Extract the [X, Y] coordinate from the center of the cell holding the provided text.  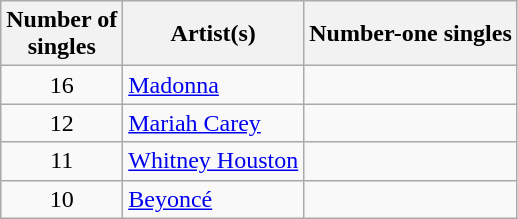
10 [62, 199]
16 [62, 85]
Number ofsingles [62, 34]
Number-one singles [411, 34]
Beyoncé [214, 199]
11 [62, 161]
Mariah Carey [214, 123]
Whitney Houston [214, 161]
12 [62, 123]
Artist(s) [214, 34]
Madonna [214, 85]
